Find where the given text appears and provide that cell's center as (x, y) coordinate. 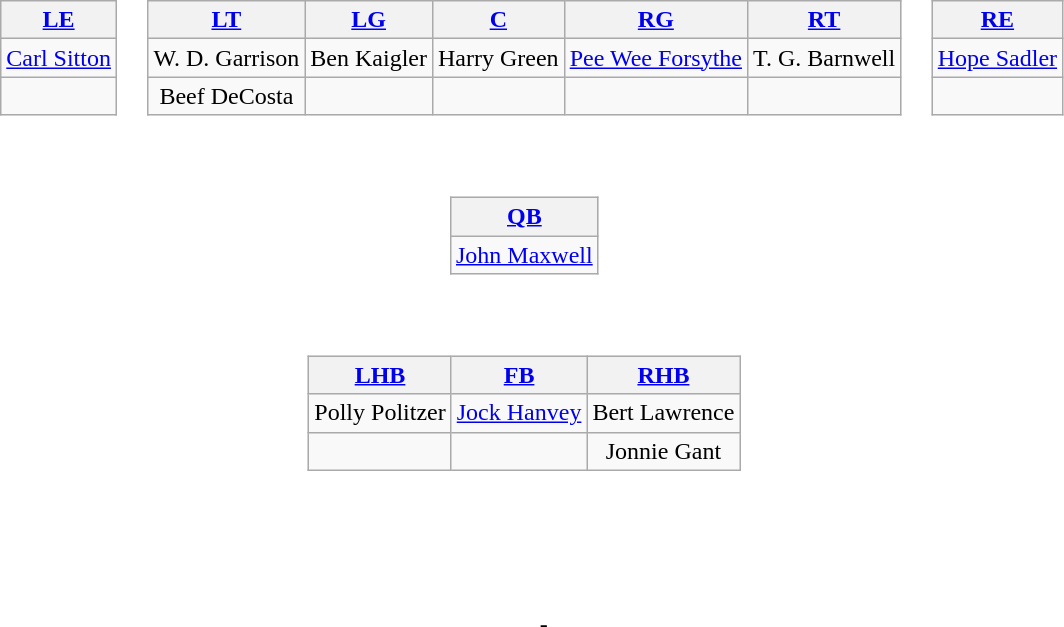
RT (824, 20)
Ben Kaigler (369, 58)
Harry Green (498, 58)
RHB (664, 375)
Jock Hanvey (519, 413)
QB (524, 216)
Hope Sadler (997, 58)
FB (519, 375)
Bert Lawrence (664, 413)
Beef DeCosta (226, 96)
QB John Maxwell (536, 222)
Jonnie Gant (664, 451)
Polly Politzer (380, 413)
LHB FB RHB Polly Politzer Jock Hanvey Bert Lawrence Jonnie Gant (536, 400)
RE (997, 20)
W. D. Garrison (226, 58)
Pee Wee Forsythe (656, 58)
T. G. Barnwell (824, 58)
LG (369, 20)
John Maxwell (524, 255)
C (498, 20)
LE (59, 20)
Carl Sitton (59, 58)
LHB (380, 375)
RG (656, 20)
LT (226, 20)
